For the text-containing cell, return its midpoint in [x, y] coordinate format. 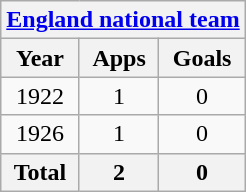
1926 [40, 134]
1922 [40, 96]
Goals [202, 58]
Year [40, 58]
Total [40, 172]
2 [119, 172]
Apps [119, 58]
England national team [123, 20]
